Detect which cell encompasses the target text, then output its [x, y] center coordinate. 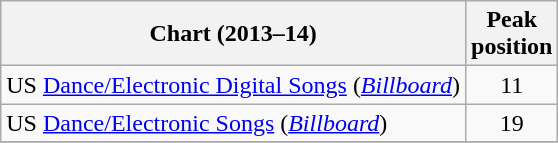
Peakposition [512, 34]
11 [512, 85]
US Dance/Electronic Songs (Billboard) [234, 123]
19 [512, 123]
Chart (2013–14) [234, 34]
US Dance/Electronic Digital Songs (Billboard) [234, 85]
